Capture the cell that displays the provided text and extract its [x, y] central coordinate. 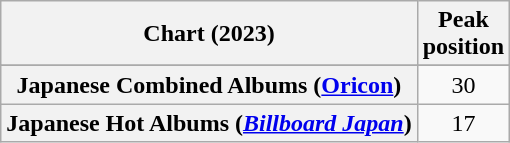
Japanese Hot Albums (Billboard Japan) [209, 123]
Chart (2023) [209, 34]
17 [463, 123]
Peakposition [463, 34]
30 [463, 85]
Japanese Combined Albums (Oricon) [209, 85]
